For the text-containing cell, return its midpoint in [X, Y] coordinate format. 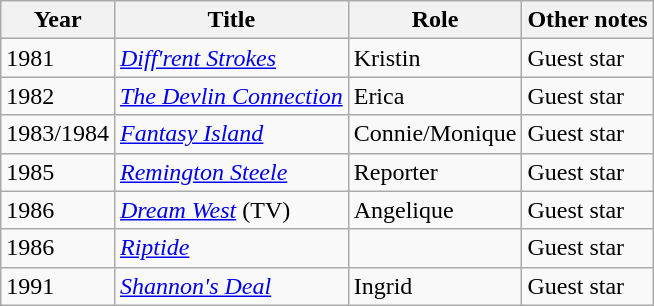
Ingrid [435, 286]
Reporter [435, 172]
1981 [58, 58]
Diff'rent Strokes [231, 58]
The Devlin Connection [231, 96]
Riptide [231, 248]
1991 [58, 286]
Connie/Monique [435, 134]
1985 [58, 172]
Title [231, 20]
Remington Steele [231, 172]
Shannon's Deal [231, 286]
1983/1984 [58, 134]
Dream West (TV) [231, 210]
Kristin [435, 58]
1982 [58, 96]
Fantasy Island [231, 134]
Erica [435, 96]
Year [58, 20]
Other notes [588, 20]
Role [435, 20]
Angelique [435, 210]
